Identify which cell holds the provided text, then report its [X, Y] central coordinate. 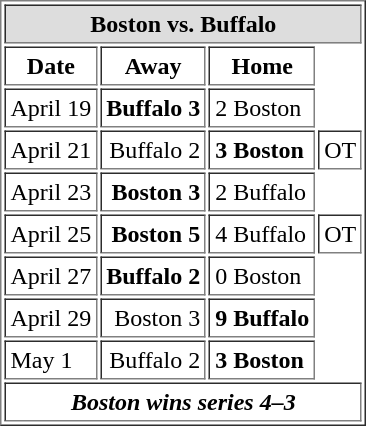
April 25 [50, 234]
2 Buffalo [262, 192]
April 21 [50, 150]
April 27 [50, 276]
Date [50, 66]
Boston vs. Buffalo [183, 24]
April 19 [50, 108]
4 Buffalo [262, 234]
Away [153, 66]
April 23 [50, 192]
May 1 [50, 360]
9 Buffalo [262, 318]
0 Boston [262, 276]
April 29 [50, 318]
Buffalo 3 [153, 108]
2 Boston [262, 108]
Boston 5 [153, 234]
Boston wins series 4–3 [183, 402]
Home [262, 66]
